Return [X, Y] of the center of cell containing provided text 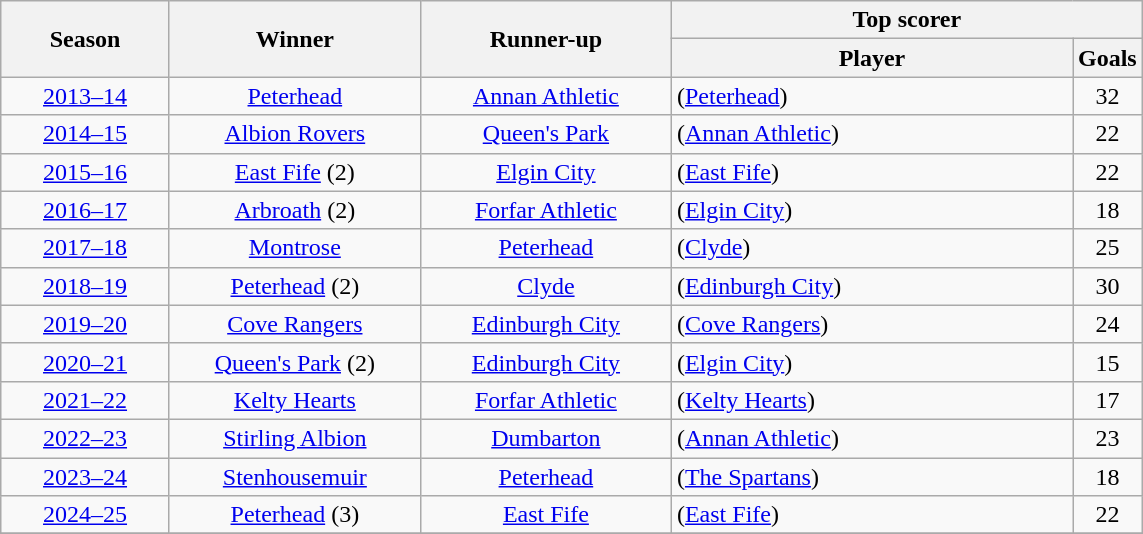
Queen's Park (2) [294, 362]
Goals [1107, 58]
2013–14 [86, 96]
Cove Rangers [294, 324]
2024–25 [86, 515]
2016–17 [86, 210]
15 [1107, 362]
Stenhousemuir [294, 477]
Top scorer [906, 20]
Peterhead (3) [294, 515]
24 [1107, 324]
(The Spartans) [872, 477]
2020–21 [86, 362]
2019–20 [86, 324]
2015–16 [86, 172]
Runner-up [546, 39]
30 [1107, 286]
2021–22 [86, 400]
2014–15 [86, 134]
32 [1107, 96]
(Kelty Hearts) [872, 400]
Player [872, 58]
Albion Rovers [294, 134]
23 [1107, 438]
Peterhead (2) [294, 286]
East Fife (2) [294, 172]
Season [86, 39]
Winner [294, 39]
Elgin City [546, 172]
2018–19 [86, 286]
Clyde [546, 286]
(Cove Rangers) [872, 324]
(Clyde) [872, 248]
Queen's Park [546, 134]
Stirling Albion [294, 438]
Annan Athletic [546, 96]
East Fife [546, 515]
Dumbarton [546, 438]
2017–18 [86, 248]
17 [1107, 400]
Kelty Hearts [294, 400]
25 [1107, 248]
(Peterhead) [872, 96]
2022–23 [86, 438]
Montrose [294, 248]
(Edinburgh City) [872, 286]
2023–24 [86, 477]
Arbroath (2) [294, 210]
